Extract the (x, y) coordinate from the center of the cell holding the provided text.  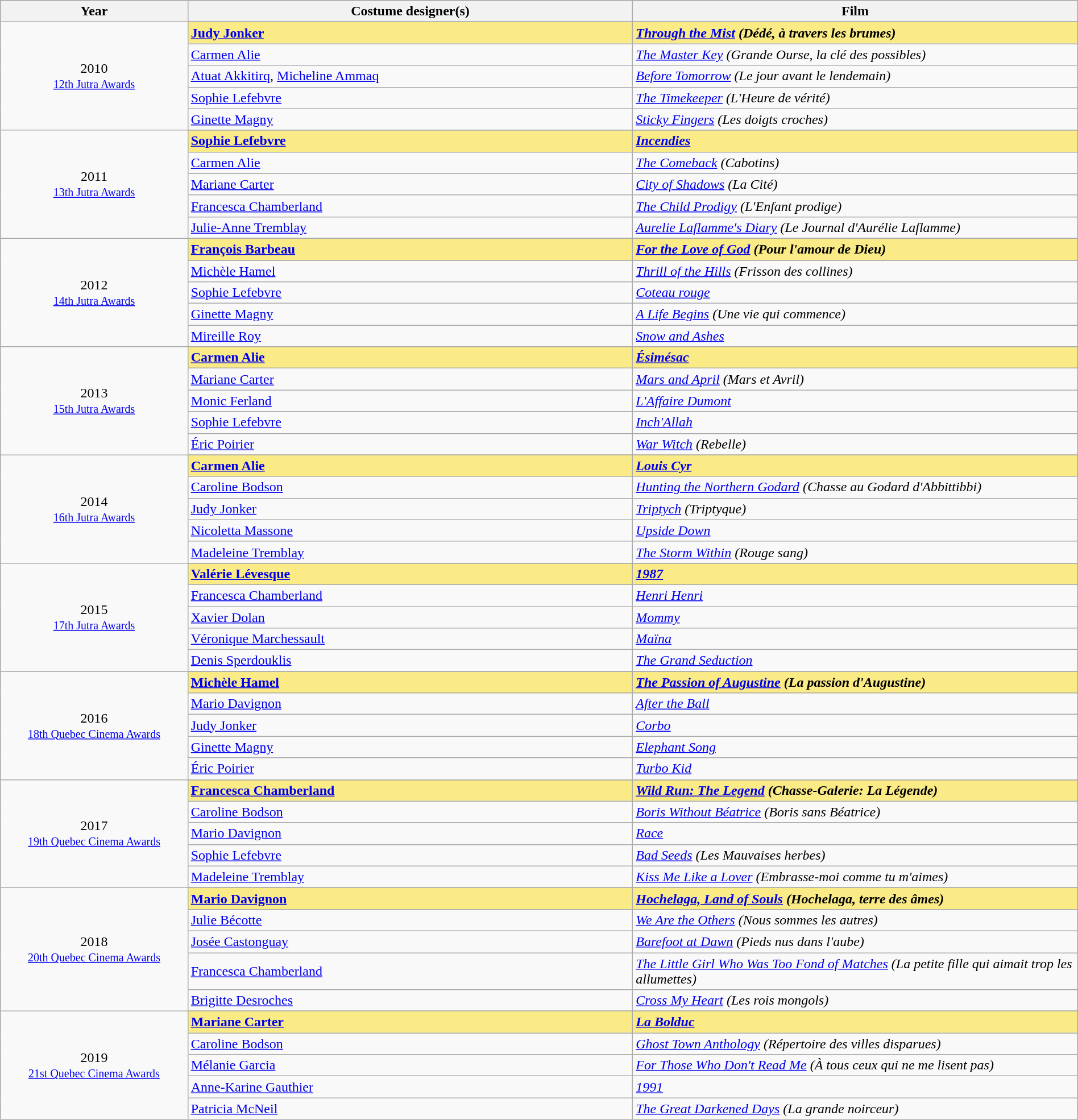
2010 12th Jutra Awards (94, 76)
The Storm Within (Rouge sang) (855, 552)
2018 20th Quebec Cinema Awards (94, 949)
Mireille Roy (411, 336)
For the Love of God (Pour l'amour de Dieu) (855, 249)
Nicoletta Massone (411, 530)
Inch'Allah (855, 422)
Sticky Fingers (Les doigts croches) (855, 119)
For Those Who Don't Read Me (À tous ceux qui ne me lisent pas) (855, 1065)
Kiss Me Like a Lover (Embrasse-moi comme tu m'aimes) (855, 877)
Film (855, 11)
Ghost Town Anthology (Répertoire des villes disparues) (855, 1044)
We Are the Others (Nous sommes les autres) (855, 920)
After the Ball (855, 704)
Before Tomorrow (Le jour avant le lendemain) (855, 76)
Denis Sperdouklis (411, 661)
Xavier Dolan (411, 617)
War Witch (Rebelle) (855, 444)
Josée Castonguay (411, 941)
Atuat Akkitirq, Micheline Ammaq (411, 76)
The Child Prodigy (L'Enfant prodige) (855, 206)
Race (855, 833)
2019 21st Quebec Cinema Awards (94, 1065)
A Life Begins (Une vie qui commence) (855, 314)
Hochelaga, Land of Souls (Hochelaga, terre des âmes) (855, 898)
Snow and Ashes (855, 336)
The Passion of Augustine (La passion d'Augustine) (855, 682)
Elephant Song (855, 747)
Costume designer(s) (411, 11)
2017 19th Quebec Cinema Awards (94, 833)
Thrill of the Hills (Frisson des collines) (855, 271)
The Grand Seduction (855, 661)
François Barbeau (411, 249)
2016 18th Quebec Cinema Awards (94, 725)
Hunting the Northern Godard (Chasse au Godard d'Abbittibbi) (855, 487)
Brigitte Desroches (411, 1001)
Ésimésac (855, 358)
2011 13th Jutra Awards (94, 184)
The Timekeeper (L'Heure de vérité) (855, 98)
Mommy (855, 617)
Bad Seeds (Les Mauvaises herbes) (855, 855)
Cross My Heart (Les rois mongols) (855, 1001)
Barefoot at Dawn (Pieds nus dans l'aube) (855, 941)
Corbo (855, 725)
The Master Key (Grande Ourse, la clé des possibles) (855, 55)
2013 15th Jutra Awards (94, 401)
Through the Mist (Dédé, à travers les brumes) (855, 33)
Anne-Karine Gauthier (411, 1087)
Valérie Lévesque (411, 574)
Aurelie Laflamme's Diary (Le Journal d'Aurélie Laflamme) (855, 227)
2012 14th Jutra Awards (94, 292)
2015 17th Jutra Awards (94, 617)
Julie-Anne Tremblay (411, 227)
1987 (855, 574)
L'Affaire Dumont (855, 401)
Turbo Kid (855, 769)
Véronique Marchessault (411, 639)
The Great Darkened Days (La grande noirceur) (855, 1109)
Louis Cyr (855, 466)
Patricia McNeil (411, 1109)
Monic Ferland (411, 401)
Year (94, 11)
Julie Bécotte (411, 920)
The Comeback (Cabotins) (855, 163)
Mars and April (Mars et Avril) (855, 379)
Incendies (855, 141)
City of Shadows (La Cité) (855, 184)
Wild Run: The Legend (Chasse-Galerie: La Légende) (855, 790)
Henri Henri (855, 595)
Maïna (855, 639)
The Little Girl Who Was Too Fond of Matches (La petite fille qui aimait trop les allumettes) (855, 971)
1991 (855, 1087)
Boris Without Béatrice (Boris sans Béatrice) (855, 812)
Triptych (Triptyque) (855, 509)
2014 16th Jutra Awards (94, 509)
Coteau rouge (855, 293)
La Bolduc (855, 1022)
Mélanie Garcia (411, 1065)
Upside Down (855, 530)
